Return (x, y) of the center of cell containing provided text 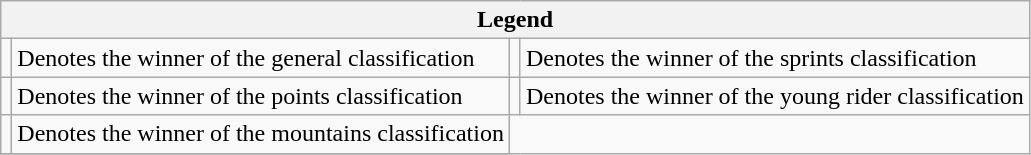
Legend (516, 20)
Denotes the winner of the general classification (261, 58)
Denotes the winner of the mountains classification (261, 134)
Denotes the winner of the points classification (261, 96)
Denotes the winner of the young rider classification (774, 96)
Denotes the winner of the sprints classification (774, 58)
